Identify which cell holds the provided text, then report its [x, y] central coordinate. 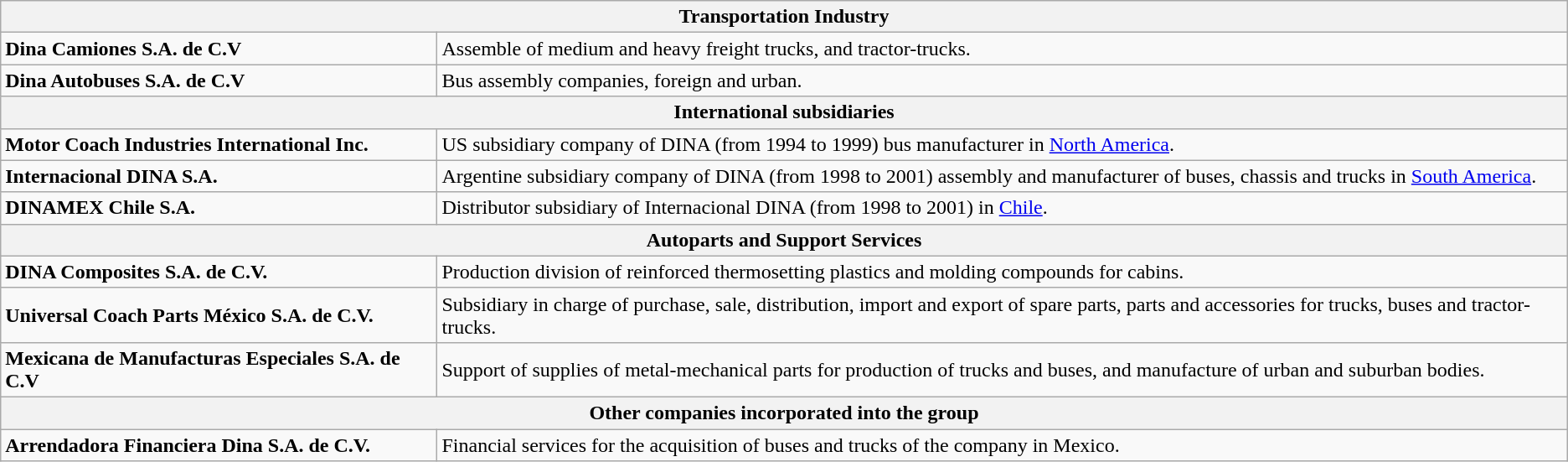
Transportation Industry [784, 17]
Distributor subsidiary of Internacional DINA (from 1998 to 2001) in Chile. [1002, 208]
Financial services for the acquisition of buses and trucks of the company in Mexico. [1002, 445]
DINA Composites S.A. de C.V. [219, 272]
US subsidiary company of DINA (from 1994 to 1999) bus manufacturer in North America. [1002, 144]
Production division of reinforced thermosetting plastics and molding compounds for cabins. [1002, 272]
Subsidiary in charge of purchase, sale, distribution, import and export of spare parts, parts and accessories for trucks, buses and tractor-trucks. [1002, 315]
Mexicana de Manufacturas Especiales S.A. de C.V [219, 369]
DINAMEX Chile S.A. [219, 208]
Internacional DINA S.A. [219, 176]
Support of supplies of metal-mechanical parts for production of trucks and buses, and manufacture of urban and suburban bodies. [1002, 369]
Dina Camiones S.A. de C.V [219, 49]
Autoparts and Support Services [784, 240]
Assemble of medium and heavy freight trucks, and tractor-trucks. [1002, 49]
Universal Coach Parts México S.A. de C.V. [219, 315]
Arrendadora Financiera Dina S.A. de C.V. [219, 445]
Bus assembly companies, foreign and urban. [1002, 80]
Other companies incorporated into the group [784, 413]
International subsidiaries [784, 112]
Dina Autobuses S.A. de C.V [219, 80]
Argentine subsidiary company of DINA (from 1998 to 2001) assembly and manufacturer of buses, chassis and trucks in South America. [1002, 176]
Motor Coach Industries International Inc. [219, 144]
